Determine the (x, y) coordinate at the center of the cell enclosing the given text.  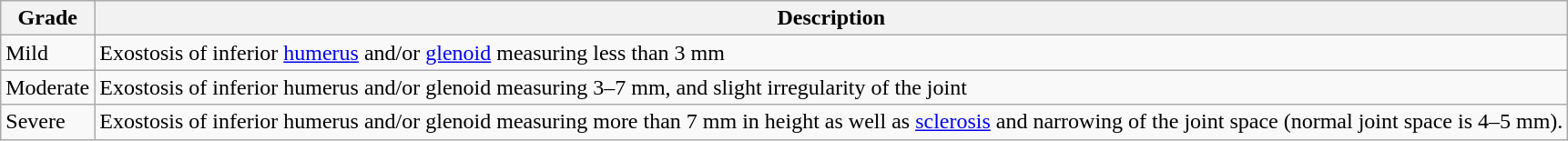
Moderate (47, 87)
Description (831, 18)
Exostosis of inferior humerus and/or glenoid measuring less than 3 mm (831, 53)
Mild (47, 53)
Exostosis of inferior humerus and/or glenoid measuring 3–7 mm, and slight irregularity of the joint (831, 87)
Severe (47, 122)
Grade (47, 18)
